From the cell containing the given text, extract its center point as (X, Y) coordinate. 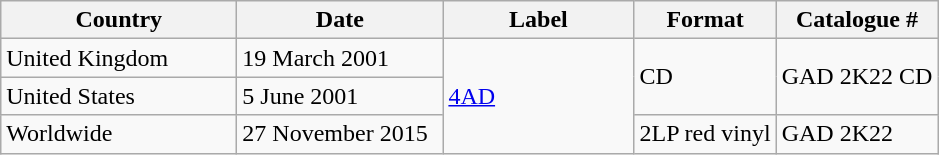
Country (119, 20)
United Kingdom (119, 58)
United States (119, 96)
Date (340, 20)
GAD 2K22 (857, 134)
GAD 2K22 CD (857, 77)
Catalogue # (857, 20)
CD (705, 77)
Worldwide (119, 134)
4AD (538, 96)
Format (705, 20)
27 November 2015 (340, 134)
19 March 2001 (340, 58)
2LP red vinyl (705, 134)
Label (538, 20)
5 June 2001 (340, 96)
